Provide the [x, y] coordinate of the cell's center where the given text is located.  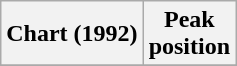
Chart (1992) [72, 34]
Peakposition [189, 34]
